Identify which cell holds the provided text, then report its [X, Y] central coordinate. 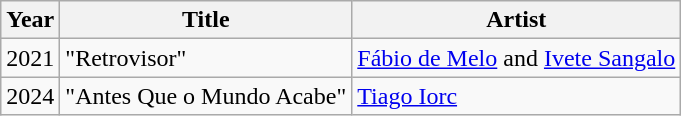
Year [30, 20]
Tiago Iorc [516, 96]
"Antes Que o Mundo Acabe" [206, 96]
"Retrovisor" [206, 58]
2024 [30, 96]
Artist [516, 20]
2021 [30, 58]
Fábio de Melo and Ivete Sangalo [516, 58]
Title [206, 20]
